Determine the [x, y] coordinate at the center of the cell enclosing the given text.  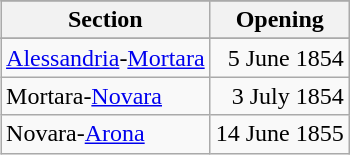
Novara-Arona [106, 134]
3 July 1854 [280, 96]
Section [106, 20]
Opening [280, 20]
14 June 1855 [280, 134]
Mortara-Novara [106, 96]
Alessandria-Mortara [106, 58]
5 June 1854 [280, 58]
